Extract the [x, y] coordinate from the center of the cell holding the provided text.  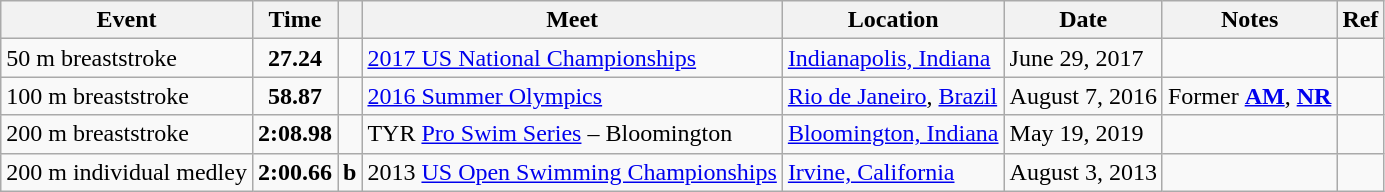
Former AM, NR [1249, 96]
Location [893, 20]
Ref [1360, 20]
2017 US National Championships [572, 58]
August 3, 2013 [1083, 172]
100 m breaststroke [127, 96]
May 19, 2019 [1083, 134]
2:00.66 [294, 172]
August 7, 2016 [1083, 96]
Meet [572, 20]
Bloomington, Indiana [893, 134]
Notes [1249, 20]
2016 Summer Olympics [572, 96]
2:08.98 [294, 134]
58.87 [294, 96]
200 m individual medley [127, 172]
50 m breaststroke [127, 58]
Date [1083, 20]
Event [127, 20]
2013 US Open Swimming Championships [572, 172]
Time [294, 20]
TYR Pro Swim Series – Bloomington [572, 134]
Rio de Janeiro, Brazil [893, 96]
Indianapolis, Indiana [893, 58]
200 m breaststroke [127, 134]
Irvine, California [893, 172]
27.24 [294, 58]
b [350, 172]
June 29, 2017 [1083, 58]
